Return (X, Y) of the center of cell containing provided text 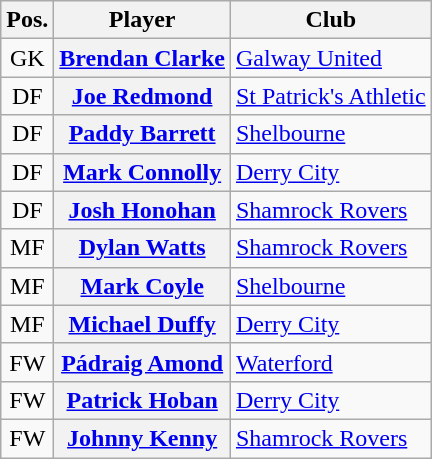
Waterford (330, 362)
Player (142, 20)
Patrick Hoban (142, 400)
Mark Coyle (142, 286)
Joe Redmond (142, 96)
St Patrick's Athletic (330, 96)
Dylan Watts (142, 248)
Paddy Barrett (142, 134)
Pos. (28, 20)
Johnny Kenny (142, 438)
Pádraig Amond (142, 362)
Brendan Clarke (142, 58)
GK (28, 58)
Galway United (330, 58)
Josh Honohan (142, 210)
Michael Duffy (142, 324)
Club (330, 20)
Mark Connolly (142, 172)
